Extract the [x, y] coordinate from the center of the cell holding the provided text.  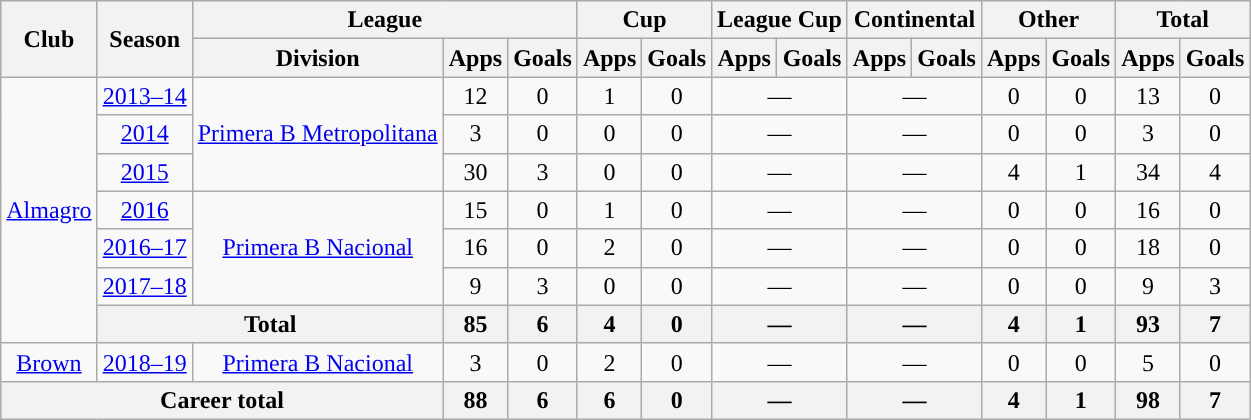
2017–18 [144, 286]
Cup [644, 20]
Season [144, 39]
93 [1148, 324]
League Cup [780, 20]
2015 [144, 172]
Other [1048, 20]
2018–19 [144, 362]
Club [49, 39]
Division [318, 58]
18 [1148, 248]
98 [1148, 400]
5 [1148, 362]
2013–14 [144, 96]
Career total [222, 400]
2014 [144, 134]
12 [475, 96]
15 [475, 210]
13 [1148, 96]
34 [1148, 172]
2016–17 [144, 248]
2016 [144, 210]
League [384, 20]
Almagro [49, 210]
30 [475, 172]
Continental [914, 20]
85 [475, 324]
88 [475, 400]
Brown [49, 362]
Primera B Metropolitana [318, 134]
